Return the (X, Y) coordinate for the center point of the cell that contains the specified text.  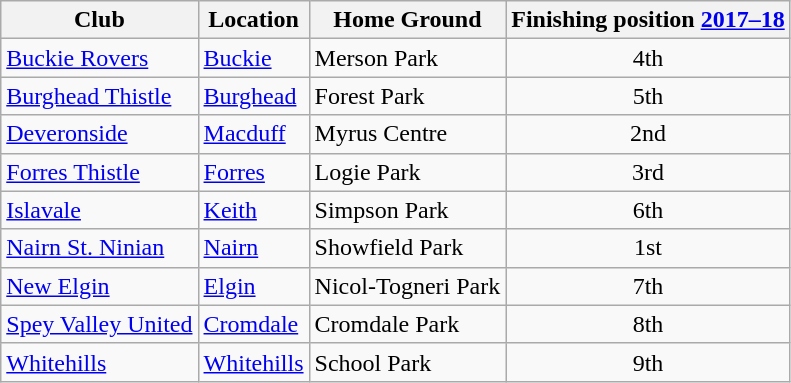
School Park (408, 362)
Forres (254, 172)
Location (254, 20)
Buckie (254, 58)
Spey Valley United (100, 324)
Cromdale (254, 324)
Burghead Thistle (100, 96)
Nairn (254, 248)
Simpson Park (408, 210)
Showfield Park (408, 248)
Logie Park (408, 172)
8th (648, 324)
Club (100, 20)
Islavale (100, 210)
Macduff (254, 134)
2nd (648, 134)
Elgin (254, 286)
Forest Park (408, 96)
Keith (254, 210)
3rd (648, 172)
Deveronside (100, 134)
Nicol-Togneri Park (408, 286)
Finishing position 2017–18 (648, 20)
1st (648, 248)
Forres Thistle (100, 172)
Buckie Rovers (100, 58)
Home Ground (408, 20)
4th (648, 58)
Myrus Centre (408, 134)
5th (648, 96)
Nairn St. Ninian (100, 248)
New Elgin (100, 286)
7th (648, 286)
Cromdale Park (408, 324)
Merson Park (408, 58)
6th (648, 210)
9th (648, 362)
Burghead (254, 96)
